For the text-containing cell, return its midpoint in [X, Y] coordinate format. 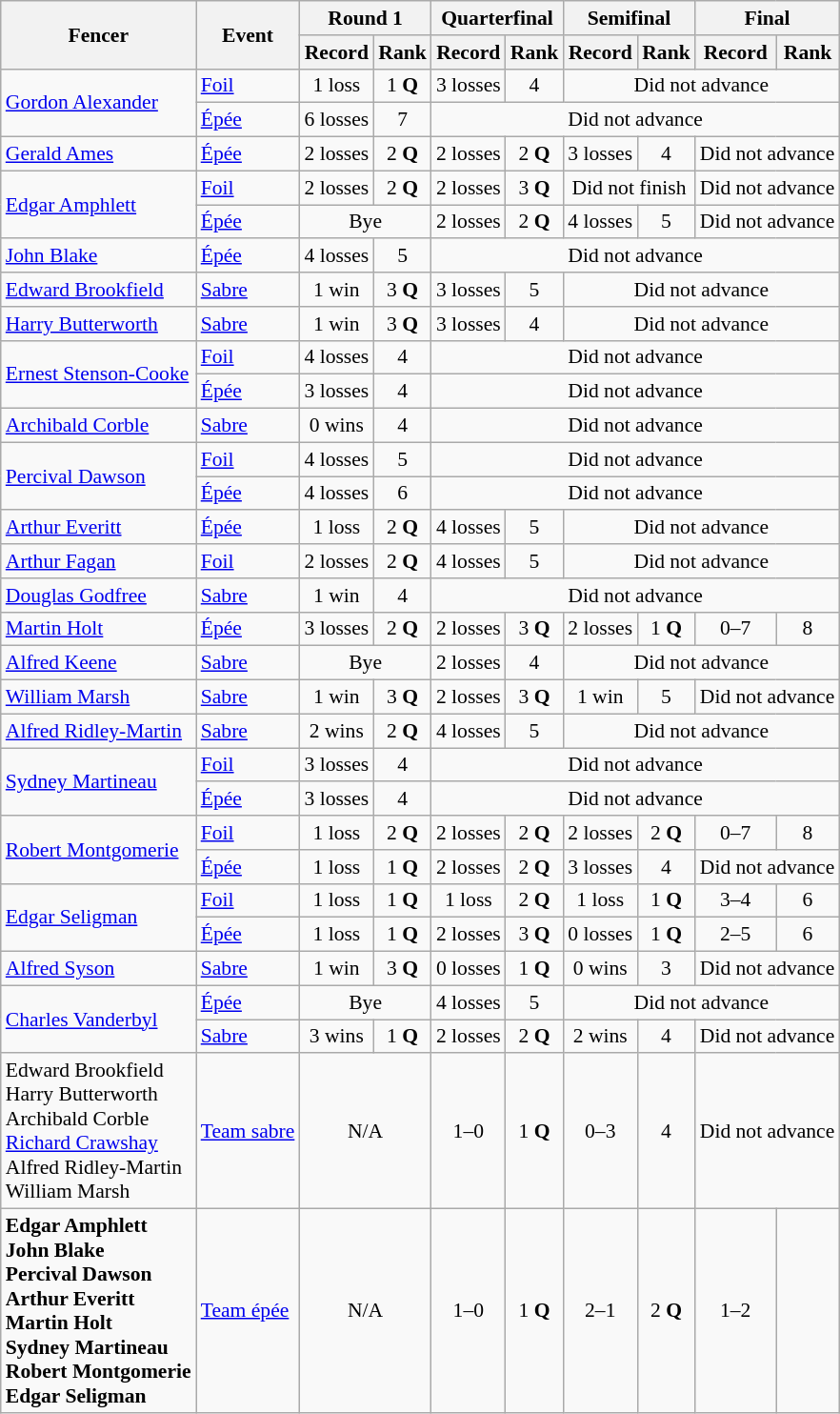
Sydney Martineau [99, 781]
Arthur Everitt [99, 528]
Gerald Ames [99, 154]
Edgar Seligman [99, 917]
Archibald Corble [99, 426]
Round 1 [365, 18]
3–4 [735, 900]
6 losses [336, 120]
Gordon Alexander [99, 103]
3 wins [336, 1037]
1–2 [735, 1311]
Edward Brookfield Harry Butterworth Archibald Corble Richard Crawshay Alfred Ridley-Martin William Marsh [99, 1132]
3 [667, 969]
Semifinal [629, 18]
Douglas Godfree [99, 596]
Did not finish [629, 188]
Edgar Amphlett John Blake Percival Dawson Arthur Everitt Martin Holt Sydney Martineau Robert Montgomerie Edgar Seligman [99, 1311]
2–1 [600, 1311]
John Blake [99, 256]
Harry Butterworth [99, 324]
0–3 [600, 1132]
7 [402, 120]
Final [768, 18]
Percival Dawson [99, 476]
Edgar Amphlett [99, 204]
Fencer [99, 34]
Team sabre [248, 1132]
Ernest Stenson-Cooke [99, 374]
Event [248, 34]
Edward Brookfield [99, 290]
2–5 [735, 935]
Charles Vanderbyl [99, 1020]
Arthur Fagan [99, 561]
Alfred Syson [99, 969]
Alfred Keene [99, 663]
Martin Holt [99, 629]
William Marsh [99, 697]
Alfred Ridley-Martin [99, 731]
Team épée [248, 1311]
Robert Montgomerie [99, 850]
Quarterfinal [497, 18]
